Return (x, y) of the center of cell containing provided text 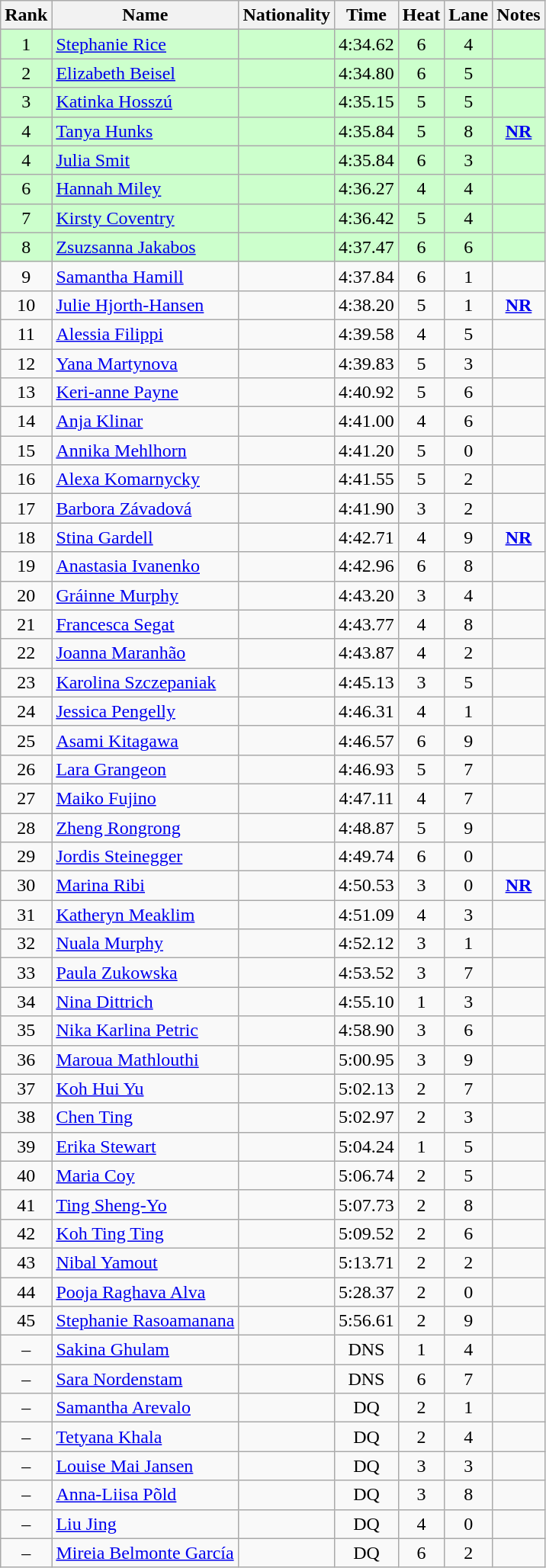
Maroua Mathlouthi (145, 1060)
Chen Ting (145, 1117)
Samantha Hamill (145, 276)
4:53.52 (367, 973)
17 (26, 508)
26 (26, 769)
4:39.83 (367, 364)
28 (26, 827)
Zheng Rongrong (145, 827)
4:40.92 (367, 393)
Hannah Miley (145, 189)
4:35.15 (367, 102)
Julie Hjorth-Hansen (145, 305)
32 (26, 944)
5:00.95 (367, 1060)
4:42.96 (367, 566)
Nuala Murphy (145, 944)
4:42.71 (367, 537)
42 (26, 1233)
Maiko Fujino (145, 798)
Yana Martynova (145, 364)
Stephanie Rice (145, 44)
37 (26, 1089)
4:43.87 (367, 653)
5:02.13 (367, 1089)
14 (26, 422)
Nina Dittrich (145, 1002)
21 (26, 624)
Francesca Segat (145, 624)
4:39.58 (367, 334)
Jessica Pengelly (145, 711)
Elizabeth Beisel (145, 73)
Anja Klinar (145, 422)
5:56.61 (367, 1321)
Pooja Raghava Alva (145, 1292)
25 (26, 740)
4:41.55 (367, 479)
Erika Stewart (145, 1146)
18 (26, 537)
5:06.74 (367, 1175)
Lara Grangeon (145, 769)
11 (26, 334)
4:46.57 (367, 740)
Asami Kitagawa (145, 740)
40 (26, 1175)
4:38.20 (367, 305)
Name (145, 15)
5:07.73 (367, 1204)
Paula Zukowska (145, 973)
4:47.11 (367, 798)
Time (367, 15)
Nika Karlina Petric (145, 1031)
Stephanie Rasoamanana (145, 1321)
38 (26, 1117)
Liu Jing (145, 1524)
Sara Nordenstam (145, 1379)
19 (26, 566)
Mireia Belmonte García (145, 1553)
30 (26, 886)
Tanya Hunks (145, 131)
4:41.20 (367, 451)
4:51.09 (367, 915)
4:37.47 (367, 247)
Karolina Szczepaniak (145, 682)
4:52.12 (367, 944)
Gráinne Murphy (145, 595)
Annika Mehlhorn (145, 451)
23 (26, 682)
4:36.27 (367, 189)
4:55.10 (367, 1002)
Alessia Filippi (145, 334)
39 (26, 1146)
Julia Smit (145, 160)
Notes (519, 15)
Ting Sheng-Yo (145, 1204)
5:09.52 (367, 1233)
Keri-anne Payne (145, 393)
34 (26, 1002)
27 (26, 798)
Maria Coy (145, 1175)
4:50.53 (367, 886)
Kirsty Coventry (145, 218)
29 (26, 857)
Katinka Hosszú (145, 102)
4:41.00 (367, 422)
45 (26, 1321)
Joanna Maranhão (145, 653)
Heat (421, 15)
Alexa Komarnycky (145, 479)
Katheryn Meaklim (145, 915)
4:43.20 (367, 595)
5:02.97 (367, 1117)
Koh Ting Ting (145, 1233)
Anastasia Ivanenko (145, 566)
15 (26, 451)
4:43.77 (367, 624)
5:13.71 (367, 1262)
4:34.62 (367, 44)
Rank (26, 15)
4:34.80 (367, 73)
Nationality (287, 15)
Samantha Arevalo (145, 1408)
Koh Hui Yu (145, 1089)
31 (26, 915)
20 (26, 595)
22 (26, 653)
4:36.42 (367, 218)
4:49.74 (367, 857)
4:41.90 (367, 508)
41 (26, 1204)
4:48.87 (367, 827)
33 (26, 973)
Stina Gardell (145, 537)
Zsuzsanna Jakabos (145, 247)
44 (26, 1292)
4:45.13 (367, 682)
Nibal Yamout (145, 1262)
Sakina Ghulam (145, 1350)
Barbora Závadová (145, 508)
24 (26, 711)
4:58.90 (367, 1031)
4:46.31 (367, 711)
36 (26, 1060)
10 (26, 305)
Marina Ribi (145, 886)
4:37.84 (367, 276)
Louise Mai Jansen (145, 1466)
12 (26, 364)
Lane (468, 15)
5:28.37 (367, 1292)
4:46.93 (367, 769)
Anna-Liisa Põld (145, 1495)
16 (26, 479)
5:04.24 (367, 1146)
13 (26, 393)
35 (26, 1031)
Jordis Steinegger (145, 857)
43 (26, 1262)
Tetyana Khala (145, 1437)
